From the cell containing the given text, extract its center point as [X, Y] coordinate. 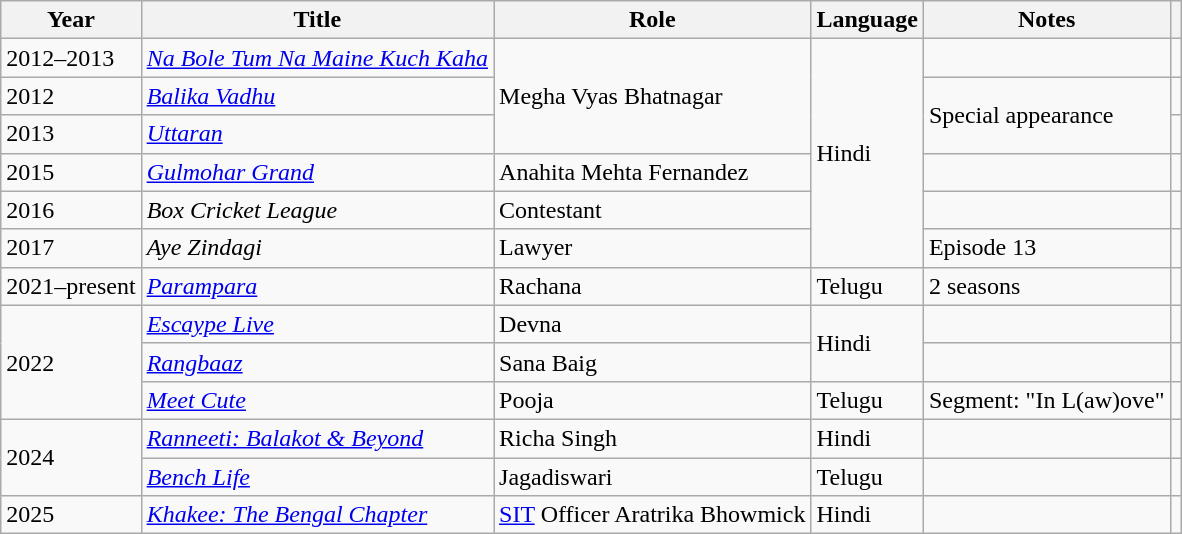
Language [867, 20]
Episode 13 [1046, 248]
Role [652, 20]
Title [317, 20]
Ranneeti: Balakot & Beyond [317, 438]
Sana Baig [652, 362]
Parampara [317, 286]
Lawyer [652, 248]
Gulmohar Grand [317, 172]
Special appearance [1046, 115]
2022 [71, 362]
Segment: "In L(aw)ove" [1046, 400]
Jagadiswari [652, 477]
2012 [71, 96]
Year [71, 20]
Na Bole Tum Na Maine Kuch Kaha [317, 58]
Aye Zindagi [317, 248]
Khakee: The Bengal Chapter [317, 515]
2 seasons [1046, 286]
Bench Life [317, 477]
Balika Vadhu [317, 96]
Rachana [652, 286]
Meet Cute [317, 400]
Escaype Live [317, 324]
Devna [652, 324]
Megha Vyas Bhatnagar [652, 96]
Pooja [652, 400]
2013 [71, 134]
2025 [71, 515]
Uttaran [317, 134]
2016 [71, 210]
2024 [71, 457]
2012–2013 [71, 58]
Rangbaaz [317, 362]
Notes [1046, 20]
2015 [71, 172]
SIT Officer Aratrika Bhowmick [652, 515]
2021–present [71, 286]
Box Cricket League [317, 210]
Contestant [652, 210]
2017 [71, 248]
Richa Singh [652, 438]
Anahita Mehta Fernandez [652, 172]
